Search for the cell housing the specified text and yield its (X, Y) center coordinate. 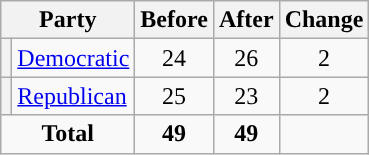
23 (246, 96)
Before (174, 20)
25 (174, 96)
26 (246, 58)
After (246, 20)
Republican (74, 96)
Change (324, 20)
Democratic (74, 58)
24 (174, 58)
Total (68, 134)
Party (68, 20)
